Return the (x, y) coordinate for the center point of the cell that contains the specified text.  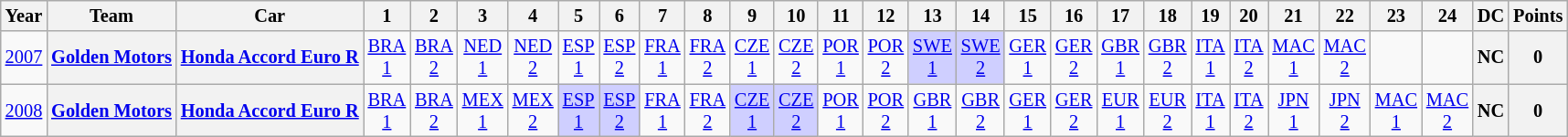
5 (579, 16)
20 (1249, 16)
Year (24, 16)
DC (1491, 16)
18 (1168, 16)
13 (932, 16)
21 (1294, 16)
12 (886, 16)
17 (1120, 16)
11 (841, 16)
19 (1211, 16)
SWE1 (932, 58)
NED1 (482, 58)
MEX2 (534, 111)
10 (796, 16)
JPN2 (1345, 111)
2 (434, 16)
7 (662, 16)
14 (981, 16)
NED2 (534, 58)
EUR1 (1120, 111)
16 (1074, 16)
22 (1345, 16)
Points (1538, 16)
Car (270, 16)
2008 (24, 111)
6 (620, 16)
EUR2 (1168, 111)
1 (387, 16)
8 (707, 16)
15 (1027, 16)
JPN1 (1294, 111)
24 (1447, 16)
Team (111, 16)
SWE2 (981, 58)
3 (482, 16)
MEX1 (482, 111)
23 (1396, 16)
4 (534, 16)
9 (752, 16)
2007 (24, 58)
